Return the (x, y) coordinate for the center point of the cell that contains the specified text.  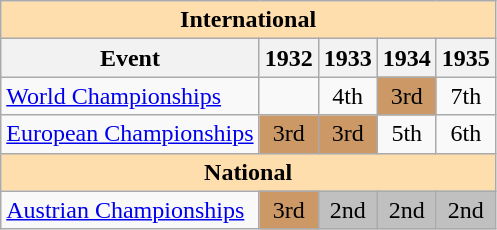
Austrian Championships (130, 210)
1934 (406, 58)
National (248, 172)
1935 (466, 58)
World Championships (130, 96)
Event (130, 58)
5th (406, 134)
1932 (288, 58)
European Championships (130, 134)
International (248, 20)
4th (348, 96)
7th (466, 96)
1933 (348, 58)
6th (466, 134)
